Search for the cell housing the specified text and yield its (X, Y) center coordinate. 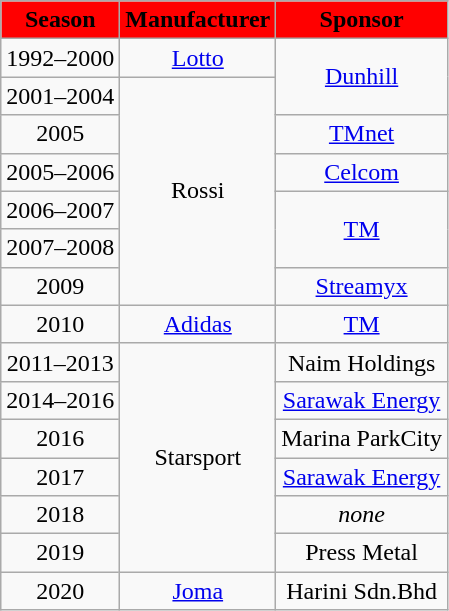
2017 (60, 477)
Season (60, 20)
Lotto (198, 58)
1992–2000 (60, 58)
Naim Holdings (362, 362)
2014–2016 (60, 400)
Press Metal (362, 553)
2020 (60, 591)
2006–2007 (60, 210)
Streamyx (362, 286)
2007–2008 (60, 248)
Starsport (198, 457)
2005 (60, 134)
Dunhill (362, 77)
Sponsor (362, 20)
Adidas (198, 324)
TMnet (362, 134)
2016 (60, 438)
Manufacturer (198, 20)
2001–2004 (60, 96)
2019 (60, 553)
2009 (60, 286)
2010 (60, 324)
Marina ParkCity (362, 438)
Harini Sdn.Bhd (362, 591)
2018 (60, 515)
Joma (198, 591)
Rossi (198, 191)
2011–2013 (60, 362)
2005–2006 (60, 172)
none (362, 515)
Celcom (362, 172)
